Capture the cell that displays the provided text and extract its [x, y] central coordinate. 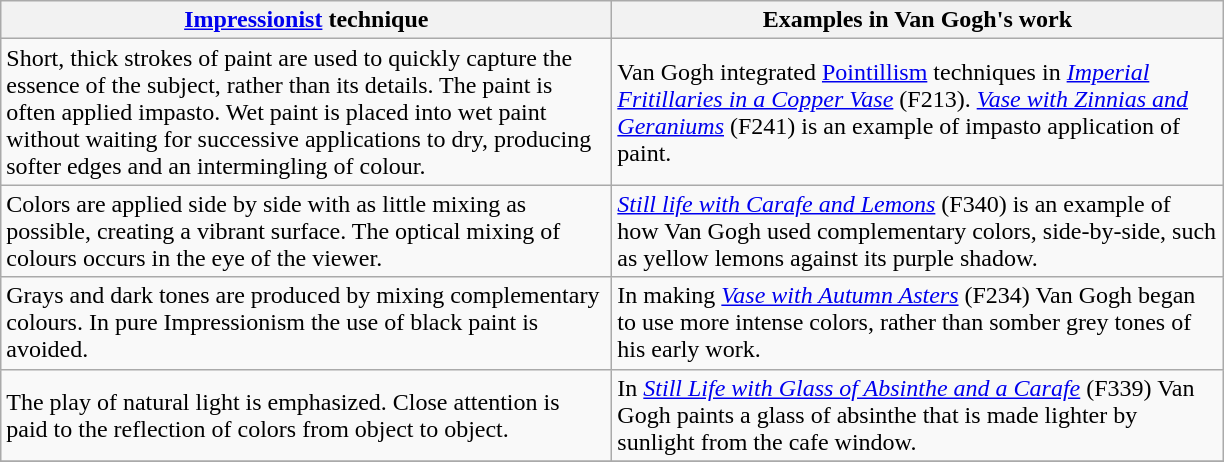
In making Vase with Autumn Asters (F234) Van Gogh began to use more intense colors, rather than somber grey tones of his early work. [918, 323]
In Still Life with Glass of Absinthe and a Carafe (F339) Van Gogh paints a glass of absinthe that is made lighter by sunlight from the cafe window. [918, 415]
Grays and dark tones are produced by mixing complementary colours. In pure Impressionism the use of black paint is avoided. [306, 323]
The play of natural light is emphasized. Close attention is paid to the reflection of colors from object to object. [306, 415]
Examples in Van Gogh's work [918, 20]
Impressionist technique [306, 20]
